From the cell containing the given text, extract its center point as (X, Y) coordinate. 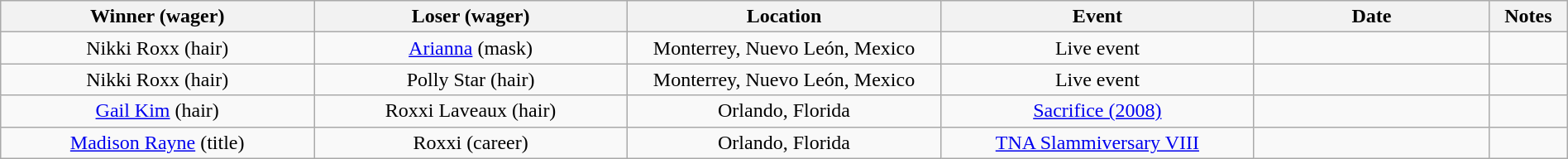
Event (1097, 17)
Loser (wager) (471, 17)
Polly Star (hair) (471, 79)
Date (1371, 17)
Sacrifice (2008) (1097, 111)
Location (784, 17)
Roxxi Laveaux (hair) (471, 111)
Winner (wager) (157, 17)
Madison Rayne (title) (157, 142)
Roxxi (career) (471, 142)
Arianna (mask) (471, 48)
TNA Slammiversary VIII (1097, 142)
Notes (1528, 17)
Gail Kim (hair) (157, 111)
